Output the [X, Y] coordinate of the center of the cell containing the given text.  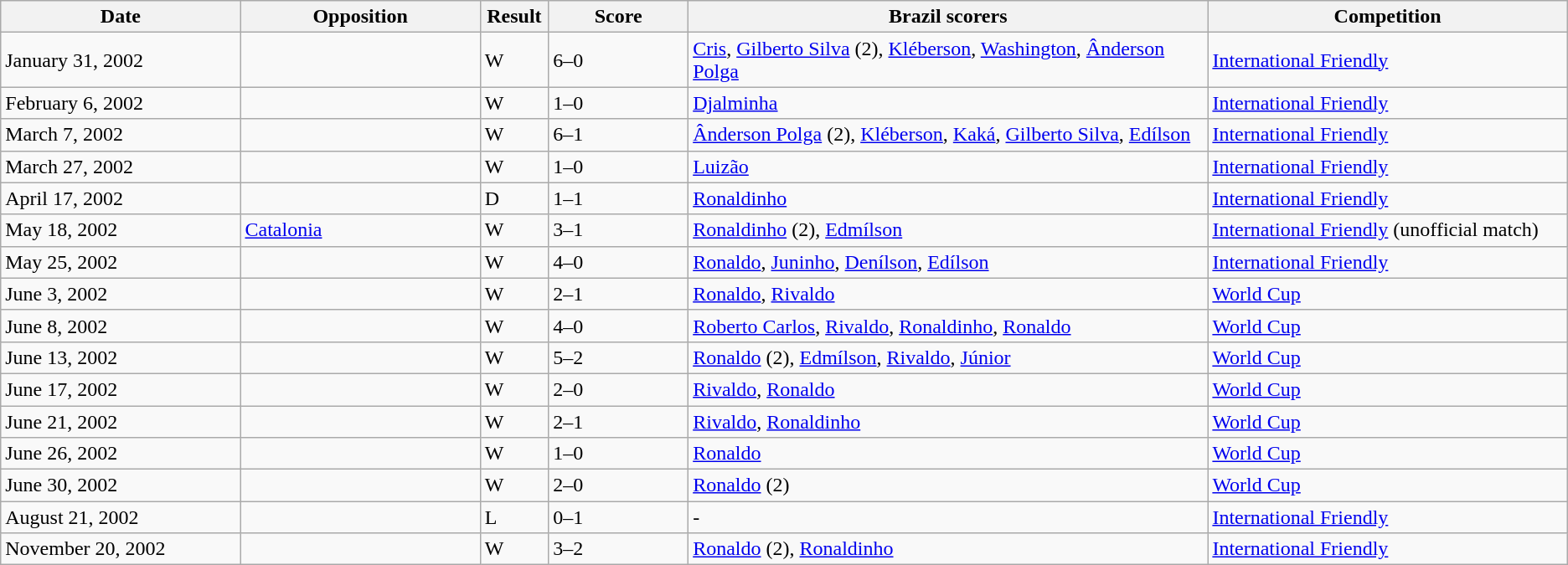
Brazil scorers [948, 17]
Djalminha [948, 103]
Ronaldo, Rivaldo [948, 294]
Rivaldo, Ronaldo [948, 389]
March 27, 2002 [121, 167]
3–1 [618, 230]
June 21, 2002 [121, 421]
Ronaldo (2), Edmílson, Rivaldo, Júnior [948, 357]
Competition [1387, 17]
3–2 [618, 549]
June 30, 2002 [121, 485]
Rivaldo, Ronaldinho [948, 421]
May 18, 2002 [121, 230]
Result [514, 17]
Roberto Carlos, Rivaldo, Ronaldinho, Ronaldo [948, 326]
Ânderson Polga (2), Kléberson, Kaká, Gilberto Silva, Edílson [948, 135]
November 20, 2002 [121, 549]
6–1 [618, 135]
May 25, 2002 [121, 262]
Luizão [948, 167]
August 21, 2002 [121, 517]
January 31, 2002 [121, 60]
D [514, 198]
Cris, Gilberto Silva (2), Kléberson, Washington, Ânderson Polga [948, 60]
- [948, 517]
Opposition [360, 17]
5–2 [618, 357]
March 7, 2002 [121, 135]
6–0 [618, 60]
Catalonia [360, 230]
Ronaldo [948, 454]
Ronaldo (2), Ronaldinho [948, 549]
Score [618, 17]
L [514, 517]
International Friendly (unofficial match) [1387, 230]
Ronaldo, Juninho, Denílson, Edílson [948, 262]
Ronaldinho (2), Edmílson [948, 230]
June 3, 2002 [121, 294]
Date [121, 17]
June 17, 2002 [121, 389]
February 6, 2002 [121, 103]
1–1 [618, 198]
0–1 [618, 517]
April 17, 2002 [121, 198]
Ronaldo (2) [948, 485]
June 13, 2002 [121, 357]
Ronaldinho [948, 198]
June 8, 2002 [121, 326]
June 26, 2002 [121, 454]
